Find where the given text appears and provide that cell's center as (X, Y) coordinate. 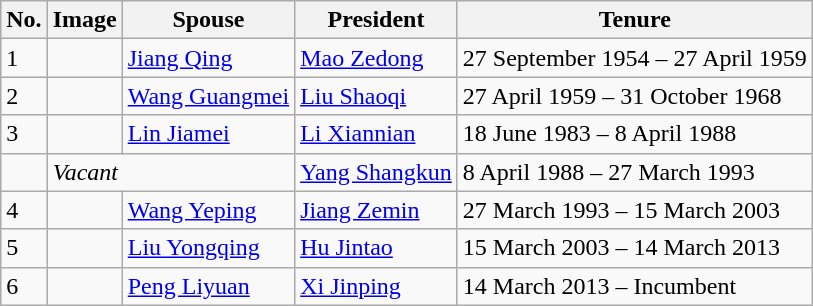
Lin Jiamei (208, 134)
5 (24, 248)
Peng Liyuan (208, 286)
14 March 2013 – Incumbent (634, 286)
Hu Jintao (376, 248)
27 April 1959 – 31 October 1968 (634, 96)
15 March 2003 – 14 March 2013 (634, 248)
Li Xiannian (376, 134)
Liu Shaoqi (376, 96)
Mao Zedong (376, 58)
1 (24, 58)
4 (24, 210)
Xi Jinping (376, 286)
3 (24, 134)
Jiang Qing (208, 58)
Jiang Zemin (376, 210)
Tenure (634, 20)
President (376, 20)
Image (84, 20)
27 September 1954 – 27 April 1959 (634, 58)
No. (24, 20)
18 June 1983 – 8 April 1988 (634, 134)
Wang Yeping (208, 210)
2 (24, 96)
Wang Guangmei (208, 96)
6 (24, 286)
Vacant (170, 172)
8 April 1988 – 27 March 1993 (634, 172)
Yang Shangkun (376, 172)
27 March 1993 – 15 March 2003 (634, 210)
Liu Yongqing (208, 248)
Spouse (208, 20)
